Search for the cell housing the specified text and yield its (x, y) center coordinate. 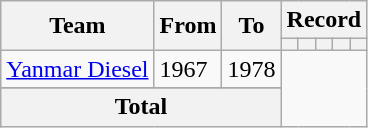
1967 (188, 69)
1978 (252, 69)
From (188, 26)
Yanmar Diesel (78, 69)
Team (78, 26)
Total (141, 107)
Record (324, 20)
To (252, 26)
